From the cell containing the given text, extract its center point as (x, y) coordinate. 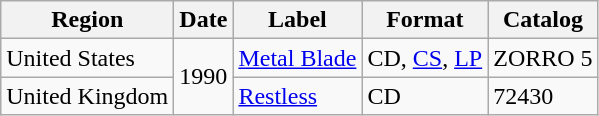
Restless (298, 96)
ZORRO 5 (543, 58)
Format (425, 20)
Date (204, 20)
United States (88, 58)
CD, CS, LP (425, 58)
Catalog (543, 20)
Label (298, 20)
1990 (204, 77)
Metal Blade (298, 58)
CD (425, 96)
72430 (543, 96)
Region (88, 20)
United Kingdom (88, 96)
